Pinpoint the cell where the given text exists, returning its (x, y) midpoint coordinate. 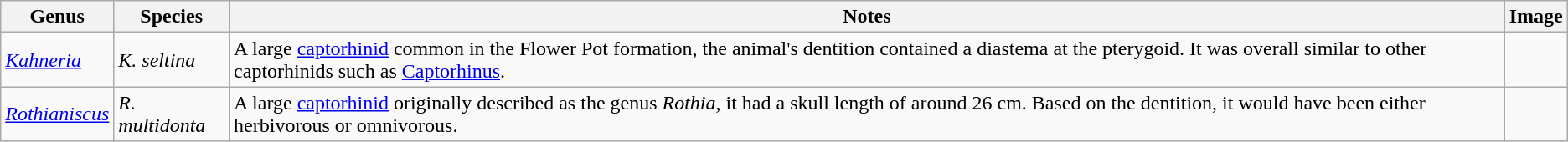
R. multidonta (172, 114)
Notes (868, 17)
Rothianiscus (57, 114)
Kahneria (57, 60)
Image (1536, 17)
Species (172, 17)
Genus (57, 17)
K. seltina (172, 60)
